Scan for the cell matching the given text and deliver its (x, y) coordinate at center. 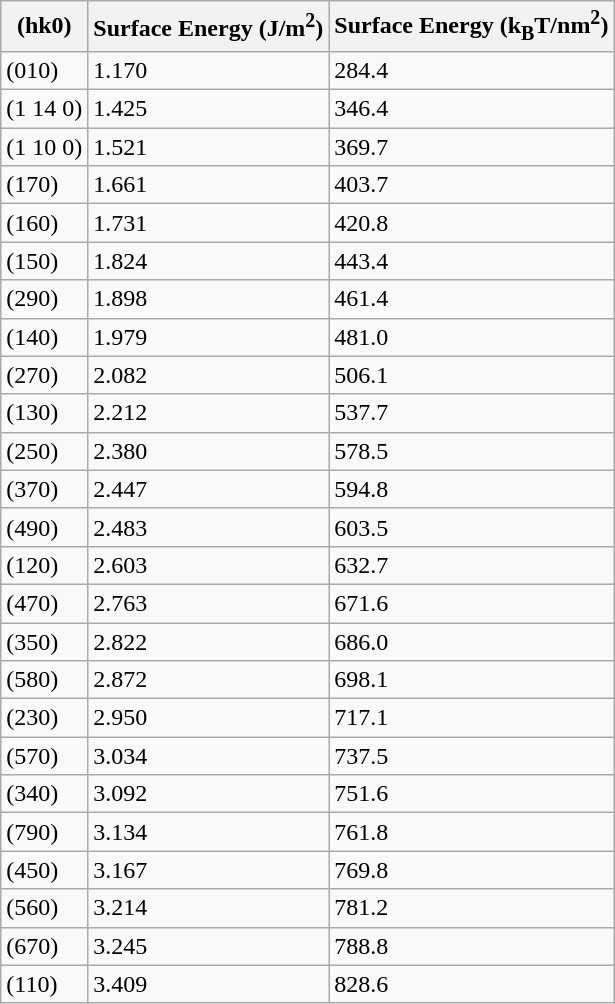
2.447 (208, 489)
717.1 (472, 718)
2.483 (208, 527)
461.4 (472, 299)
(490) (44, 527)
2.872 (208, 680)
1.170 (208, 71)
(450) (44, 870)
(230) (44, 718)
2.380 (208, 451)
2.822 (208, 642)
737.5 (472, 756)
603.5 (472, 527)
(170) (44, 185)
(150) (44, 261)
788.8 (472, 946)
578.5 (472, 451)
(250) (44, 451)
346.4 (472, 109)
403.7 (472, 185)
3.167 (208, 870)
1.824 (208, 261)
2.603 (208, 565)
1.661 (208, 185)
1.425 (208, 109)
1.979 (208, 337)
(1 10 0) (44, 147)
2.950 (208, 718)
(1 14 0) (44, 109)
3.409 (208, 984)
1.898 (208, 299)
2.082 (208, 375)
481.0 (472, 337)
751.6 (472, 794)
(570) (44, 756)
(140) (44, 337)
506.1 (472, 375)
632.7 (472, 565)
2.763 (208, 603)
Surface Energy (J/m2) (208, 26)
(270) (44, 375)
Surface Energy (kBT/nm2) (472, 26)
(160) (44, 223)
1.731 (208, 223)
3.092 (208, 794)
686.0 (472, 642)
3.034 (208, 756)
(370) (44, 489)
769.8 (472, 870)
(010) (44, 71)
(hk0) (44, 26)
(120) (44, 565)
2.212 (208, 413)
698.1 (472, 680)
420.8 (472, 223)
284.4 (472, 71)
(560) (44, 908)
1.521 (208, 147)
(110) (44, 984)
(130) (44, 413)
(790) (44, 832)
594.8 (472, 489)
443.4 (472, 261)
(580) (44, 680)
828.6 (472, 984)
3.134 (208, 832)
(470) (44, 603)
3.245 (208, 946)
671.6 (472, 603)
(670) (44, 946)
781.2 (472, 908)
3.214 (208, 908)
761.8 (472, 832)
(350) (44, 642)
369.7 (472, 147)
537.7 (472, 413)
(290) (44, 299)
(340) (44, 794)
